Scan for the cell matching the given text and deliver its [x, y] coordinate at center. 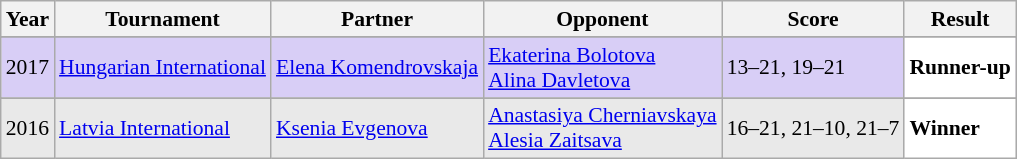
2016 [28, 128]
2017 [28, 68]
Score [814, 19]
Ekaterina Bolotova Alina Davletova [602, 68]
Partner [377, 19]
Latvia International [162, 128]
Elena Komendrovskaja [377, 68]
Result [960, 19]
Ksenia Evgenova [377, 128]
Runner-up [960, 68]
Opponent [602, 19]
Winner [960, 128]
16–21, 21–10, 21–7 [814, 128]
13–21, 19–21 [814, 68]
Year [28, 19]
Hungarian International [162, 68]
Anastasiya Cherniavskaya Alesia Zaitsava [602, 128]
Tournament [162, 19]
